Capture the cell that displays the provided text and extract its [X, Y] central coordinate. 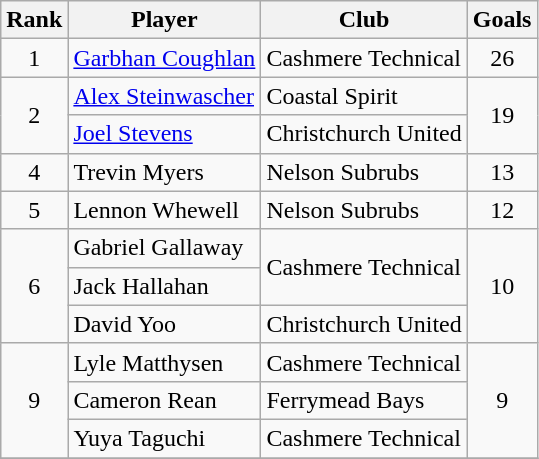
Lennon Whewell [164, 210]
Rank [34, 20]
4 [34, 172]
Goals [502, 20]
5 [34, 210]
Garbhan Coughlan [164, 58]
Player [164, 20]
Alex Steinwascher [164, 96]
6 [34, 286]
12 [502, 210]
Gabriel Gallaway [164, 248]
Joel Stevens [164, 134]
2 [34, 115]
Trevin Myers [164, 172]
Jack Hallahan [164, 286]
26 [502, 58]
Cameron Rean [164, 400]
Lyle Matthysen [164, 362]
Coastal Spirit [364, 96]
10 [502, 286]
Club [364, 20]
Yuya Taguchi [164, 438]
19 [502, 115]
13 [502, 172]
Ferrymead Bays [364, 400]
David Yoo [164, 324]
1 [34, 58]
